Pinpoint the cell where the given text exists, returning its (x, y) midpoint coordinate. 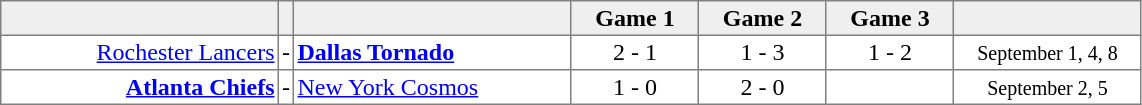
Atlanta Chiefs (140, 87)
1 - 0 (635, 87)
September 2, 5 (1048, 87)
Game 3 (890, 18)
1 - 3 (763, 52)
Game 1 (635, 18)
Game 2 (763, 18)
Dallas Tornado (433, 52)
1 - 2 (890, 52)
Rochester Lancers (140, 52)
New York Cosmos (433, 87)
September 1, 4, 8 (1048, 52)
2 - 1 (635, 52)
2 - 0 (763, 87)
